Return (X, Y) of the center of cell containing provided text 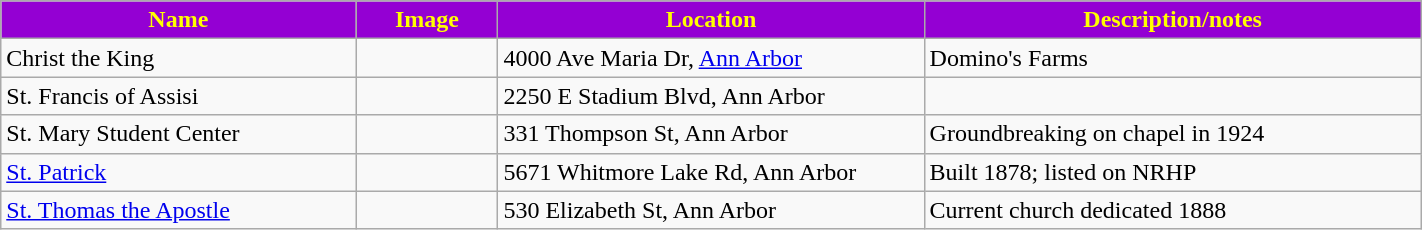
Image (427, 20)
5671 Whitmore Lake Rd, Ann Arbor (711, 172)
Domino's Farms (1172, 58)
331 Thompson St, Ann Arbor (711, 134)
530 Elizabeth St, Ann Arbor (711, 210)
2250 E Stadium Blvd, Ann Arbor (711, 96)
St. Thomas the Apostle (178, 210)
Current church dedicated 1888 (1172, 210)
St. Patrick (178, 172)
Christ the King (178, 58)
Location (711, 20)
St. Francis of Assisi (178, 96)
Name (178, 20)
St. Mary Student Center (178, 134)
Description/notes (1172, 20)
Groundbreaking on chapel in 1924 (1172, 134)
Built 1878; listed on NRHP (1172, 172)
4000 Ave Maria Dr, Ann Arbor (711, 58)
